Return the [x, y] coordinate for the center point of the cell that contains the specified text.  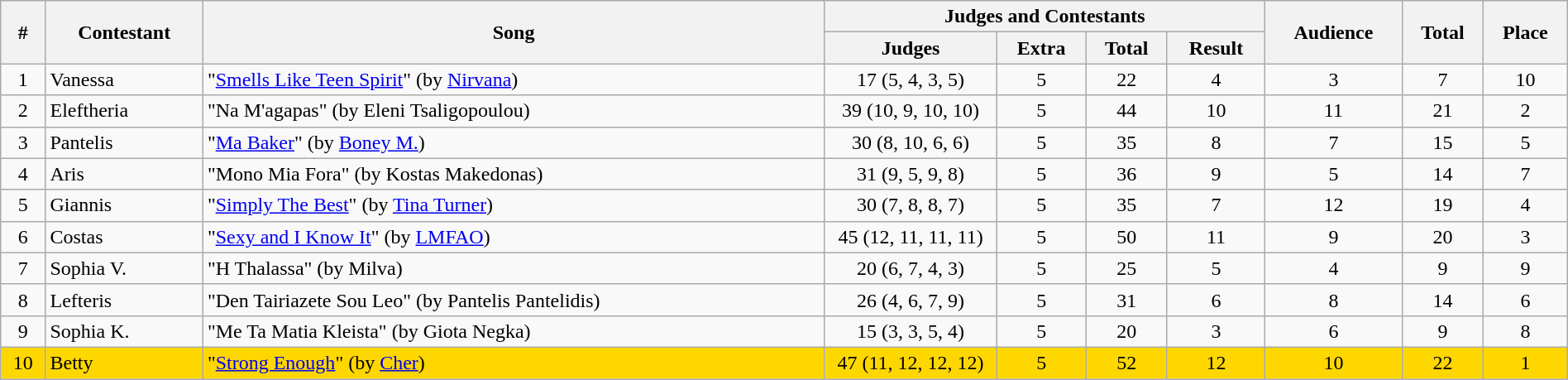
Giannis [124, 205]
36 [1126, 174]
39 (10, 9, 10, 10) [911, 111]
Sophia V. [124, 268]
"Smells Like Teen Spirit" (by Nirvana) [514, 79]
"Mono Mia Fora" (by Kostas Makedonas) [514, 174]
15 (3, 3, 5, 4) [911, 331]
20 (6, 7, 4, 3) [911, 268]
"Simply The Best" (by Tina Turner) [514, 205]
Audience [1334, 32]
52 [1126, 363]
Judges and Contestants [1045, 17]
26 (4, 6, 7, 9) [911, 300]
"Na M'agapas" (by Eleni Tsaligopoulou) [514, 111]
45 (12, 11, 11, 11) [911, 237]
Betty [124, 363]
30 (8, 10, 6, 6) [911, 142]
Costas [124, 237]
Sophia K. [124, 331]
Eleftheria [124, 111]
"Den Tairiazete Sou Leo" (by Pantelis Pantelidis) [514, 300]
Song [514, 32]
Extra [1041, 48]
25 [1126, 268]
44 [1126, 111]
31 (9, 5, 9, 8) [911, 174]
30 (7, 8, 8, 7) [911, 205]
Pantelis [124, 142]
Lefteris [124, 300]
"Strong Enough" (by Cher) [514, 363]
19 [1442, 205]
"Sexy and I Know It" (by LMFAO) [514, 237]
15 [1442, 142]
31 [1126, 300]
"Ma Baker" (by Boney M.) [514, 142]
Aris [124, 174]
"H Thalassa" (by Milva) [514, 268]
Result [1216, 48]
"Me Ta Matia Kleista" (by Giota Negka) [514, 331]
17 (5, 4, 3, 5) [911, 79]
21 [1442, 111]
# [23, 32]
47 (11, 12, 12, 12) [911, 363]
Judges [911, 48]
Contestant [124, 32]
Vanessa [124, 79]
50 [1126, 237]
Place [1526, 32]
